Extract the (x, y) coordinate from the center of the cell holding the provided text.  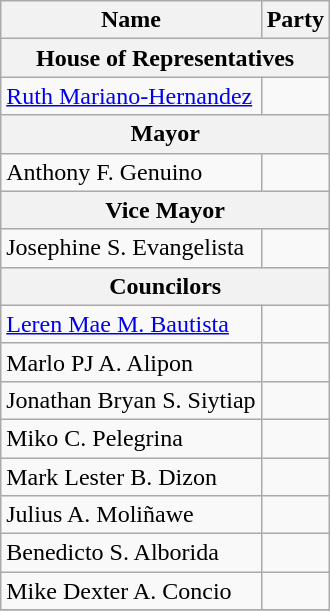
Mike Dexter A. Concio (131, 591)
House of Representatives (166, 58)
Julius A. Moliñawe (131, 515)
Marlo PJ A. Alipon (131, 362)
Party (295, 20)
Vice Mayor (166, 210)
Jonathan Bryan S. Siytiap (131, 400)
Leren Mae M. Bautista (131, 324)
Benedicto S. Alborida (131, 553)
Anthony F. Genuino (131, 172)
Mark Lester B. Dizon (131, 477)
Councilors (166, 286)
Mayor (166, 134)
Josephine S. Evangelista (131, 248)
Ruth Mariano-Hernandez (131, 96)
Miko C. Pelegrina (131, 438)
Name (131, 20)
